Scan for the cell matching the given text and deliver its [X, Y] coordinate at center. 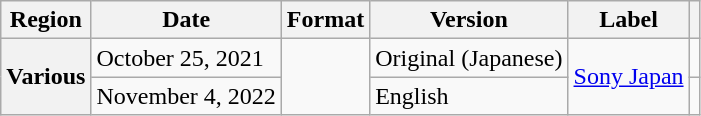
Various [46, 77]
Date [186, 20]
October 25, 2021 [186, 58]
English [469, 96]
November 4, 2022 [186, 96]
Version [469, 20]
Format [325, 20]
Label [628, 20]
Region [46, 20]
Original (Japanese) [469, 58]
Sony Japan [628, 77]
